Locate the cell with the specified text and output its (x, y) center coordinate. 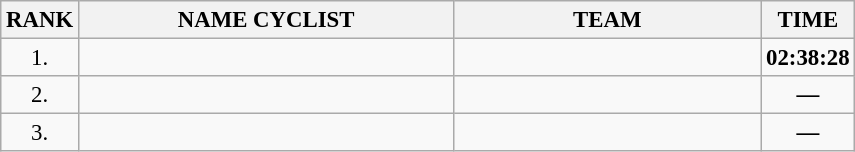
RANK (40, 20)
3. (40, 133)
NAME CYCLIST (266, 20)
TEAM (608, 20)
02:38:28 (808, 58)
1. (40, 58)
TIME (808, 20)
2. (40, 95)
